Output the [x, y] coordinate of the center of the cell containing the given text.  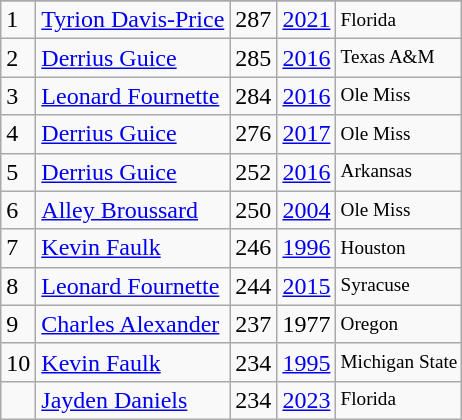
2015 [306, 286]
Arkansas [399, 172]
8 [18, 286]
276 [254, 134]
2017 [306, 134]
1995 [306, 362]
6 [18, 210]
Syracuse [399, 286]
244 [254, 286]
252 [254, 172]
2 [18, 58]
Texas A&M [399, 58]
Michigan State [399, 362]
2004 [306, 210]
Alley Broussard [133, 210]
5 [18, 172]
246 [254, 248]
Jayden Daniels [133, 400]
2023 [306, 400]
Tyrion Davis-Price [133, 20]
1 [18, 20]
4 [18, 134]
250 [254, 210]
7 [18, 248]
1996 [306, 248]
3 [18, 96]
Oregon [399, 324]
9 [18, 324]
285 [254, 58]
Houston [399, 248]
287 [254, 20]
237 [254, 324]
284 [254, 96]
10 [18, 362]
Charles Alexander [133, 324]
1977 [306, 324]
2021 [306, 20]
